Pinpoint the cell where the given text exists, returning its (X, Y) midpoint coordinate. 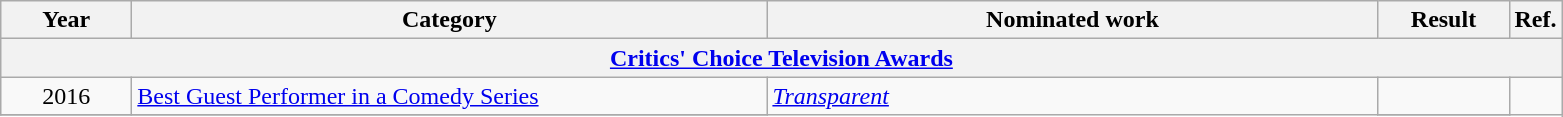
Transparent (1072, 96)
2016 (66, 96)
Best Guest Performer in a Comedy Series (450, 96)
Ref. (1536, 20)
Nominated work (1072, 20)
Year (66, 20)
Category (450, 20)
Critics' Choice Television Awards (782, 58)
Result (1444, 20)
